Return the [x, y] coordinate for the center point of the cell that contains the specified text.  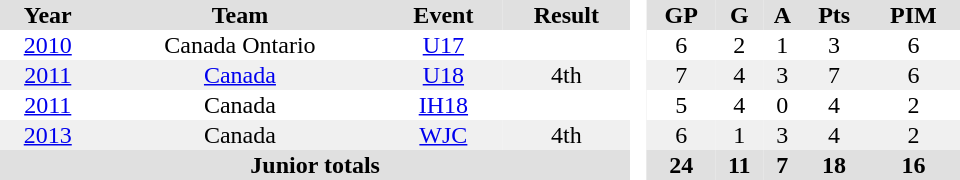
A [782, 15]
18 [834, 165]
GP [681, 15]
11 [739, 165]
IH18 [443, 105]
2010 [48, 45]
Junior totals [315, 165]
Year [48, 15]
Team [240, 15]
WJC [443, 135]
5 [681, 105]
PIM [914, 15]
U17 [443, 45]
16 [914, 165]
G [739, 15]
Pts [834, 15]
24 [681, 165]
Event [443, 15]
Canada Ontario [240, 45]
0 [782, 105]
Result [566, 15]
2013 [48, 135]
U18 [443, 75]
